Detect which cell encompasses the target text, then output its [x, y] center coordinate. 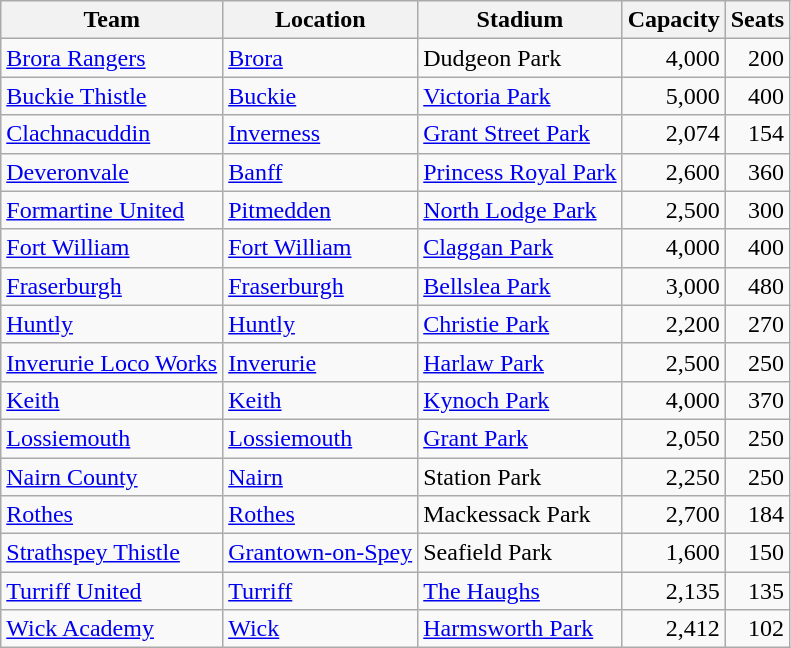
Team [112, 20]
Victoria Park [520, 96]
150 [757, 553]
2,700 [674, 515]
102 [757, 629]
North Lodge Park [520, 210]
Clachnacuddin [112, 134]
Deveronvale [112, 172]
Seafield Park [520, 553]
Harmsworth Park [520, 629]
2,135 [674, 591]
200 [757, 58]
Dudgeon Park [520, 58]
370 [757, 400]
Nairn [320, 477]
135 [757, 591]
Wick Academy [112, 629]
Claggan Park [520, 248]
184 [757, 515]
Christie Park [520, 324]
Strathspey Thistle [112, 553]
Brora Rangers [112, 58]
2,412 [674, 629]
Grantown-on-Spey [320, 553]
1,600 [674, 553]
Banff [320, 172]
Buckie Thistle [112, 96]
Turriff United [112, 591]
Grant Street Park [520, 134]
3,000 [674, 286]
Inverurie Loco Works [112, 362]
Kynoch Park [520, 400]
2,050 [674, 438]
2,600 [674, 172]
2,074 [674, 134]
Nairn County [112, 477]
Formartine United [112, 210]
480 [757, 286]
Buckie [320, 96]
Turriff [320, 591]
Location [320, 20]
Inverness [320, 134]
2,250 [674, 477]
Mackessack Park [520, 515]
Grant Park [520, 438]
Wick [320, 629]
Inverurie [320, 362]
Pitmedden [320, 210]
Stadium [520, 20]
Bellslea Park [520, 286]
154 [757, 134]
2,200 [674, 324]
Station Park [520, 477]
300 [757, 210]
Seats [757, 20]
Princess Royal Park [520, 172]
Capacity [674, 20]
360 [757, 172]
The Haughs [520, 591]
Harlaw Park [520, 362]
270 [757, 324]
5,000 [674, 96]
Brora [320, 58]
